Search for the cell housing the specified text and yield its [X, Y] center coordinate. 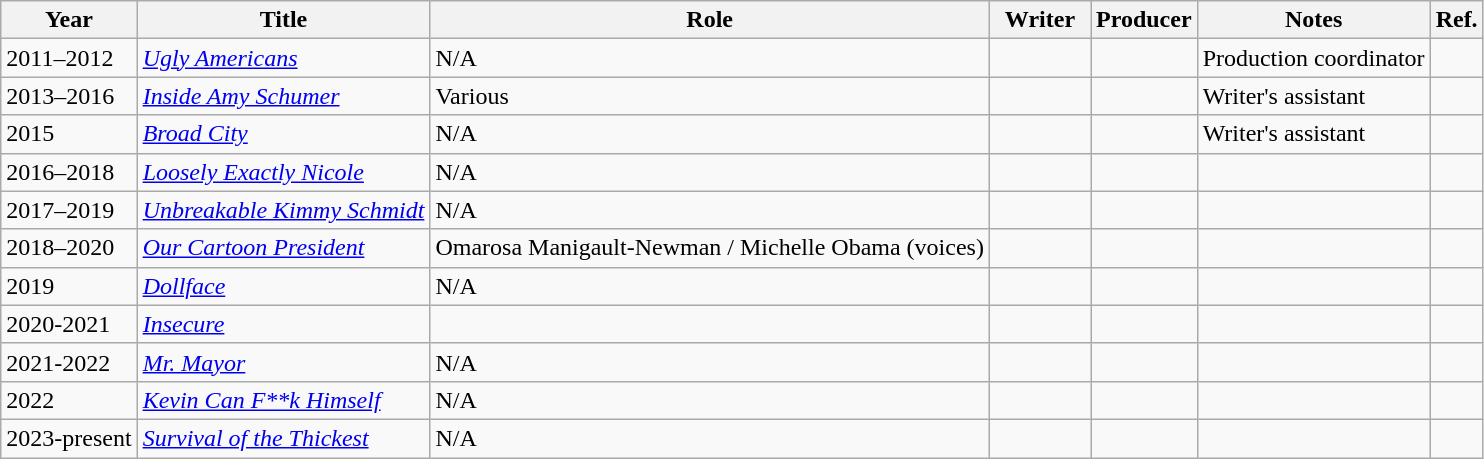
Survival of the Thickest [284, 438]
2018–2020 [69, 248]
2016–2018 [69, 172]
Inside Amy Schumer [284, 96]
Writer [1040, 20]
Ugly Americans [284, 58]
Mr. Mayor [284, 362]
2022 [69, 400]
Unbreakable Kimmy Schmidt [284, 210]
Kevin Can F**k Himself [284, 400]
Omarosa Manigault-Newman / Michelle Obama (voices) [710, 248]
Broad City [284, 134]
2013–2016 [69, 96]
Insecure [284, 324]
2011–2012 [69, 58]
Producer [1144, 20]
Production coordinator [1314, 58]
Our Cartoon President [284, 248]
Ref. [1456, 20]
2017–2019 [69, 210]
2020-2021 [69, 324]
Various [710, 96]
Title [284, 20]
Loosely Exactly Nicole [284, 172]
2021-2022 [69, 362]
2023-present [69, 438]
Year [69, 20]
2015 [69, 134]
Dollface [284, 286]
Role [710, 20]
Notes [1314, 20]
2019 [69, 286]
